Search for the cell housing the specified text and yield its [x, y] center coordinate. 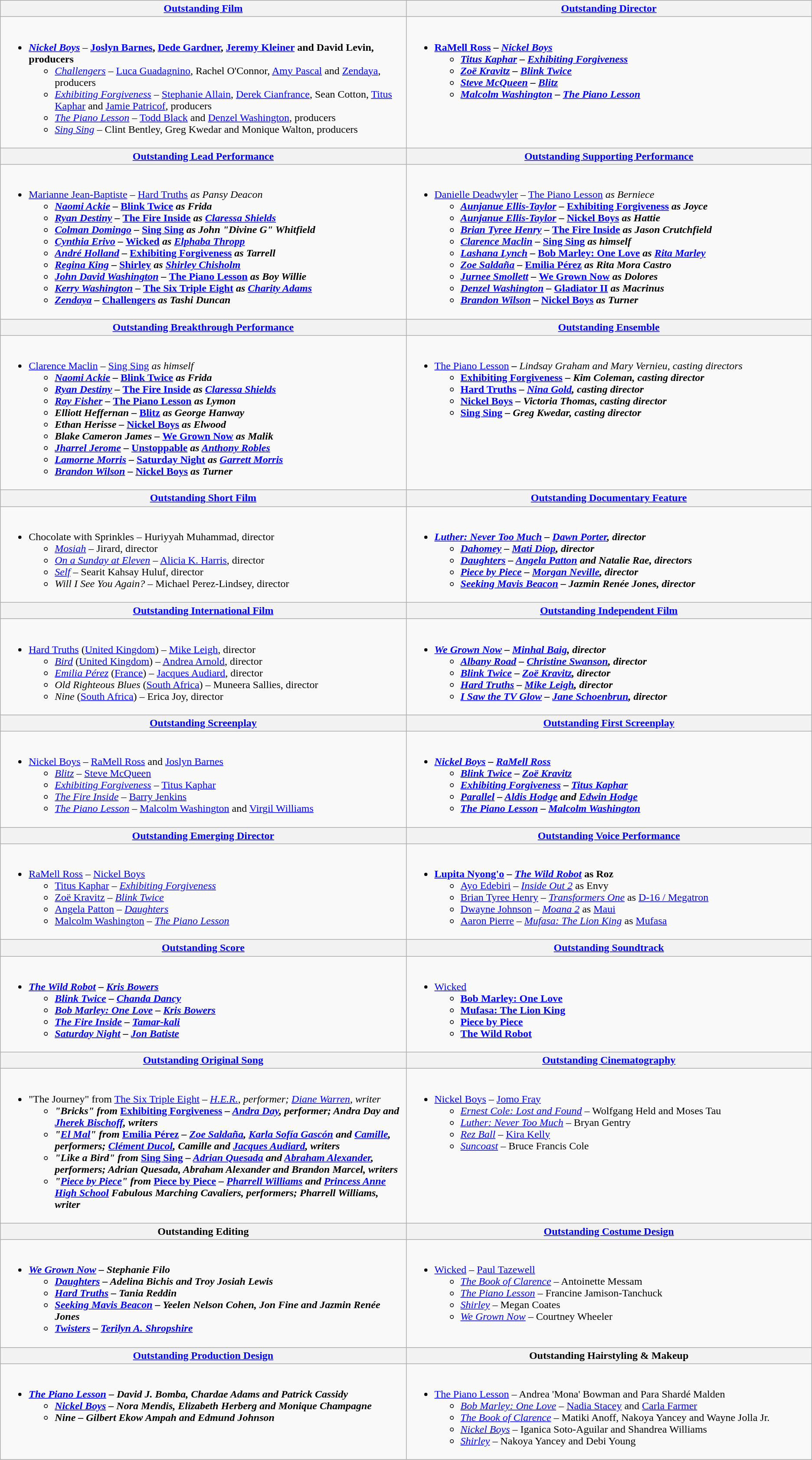
Outstanding Costume Design [609, 1231]
Outstanding Screenplay [203, 723]
Outstanding First Screenplay [609, 723]
WickedBob Marley: One LoveMufasa: The Lion KingPiece by PieceThe Wild Robot [609, 1004]
Outstanding Film [203, 9]
Outstanding Hairstyling & Makeup [609, 1355]
Outstanding Editing [203, 1231]
Outstanding Soundtrack [609, 948]
Outstanding Independent Film [609, 610]
Outstanding Director [609, 9]
Outstanding Original Song [203, 1060]
Outstanding Documentary Feature [609, 498]
Outstanding International Film [203, 610]
Outstanding Score [203, 948]
Outstanding Ensemble [609, 327]
The Wild Robot – Kris BowersBlink Twice – Chanda DancyBob Marley: One Love – Kris BowersThe Fire Inside – Tamar-kaliSaturday Night – Jon Batiste [203, 1004]
RaMell Ross – Nickel BoysTitus Kaphar – Exhibiting ForgivenessZoë Kravitz – Blink TwiceSteve McQueen – BlitzMalcolm Washington – The Piano Lesson [609, 82]
Outstanding Production Design [203, 1355]
Outstanding Cinematography [609, 1060]
Outstanding Supporting Performance [609, 156]
Outstanding Voice Performance [609, 835]
RaMell Ross – Nickel BoysTitus Kaphar – Exhibiting ForgivenessZoë Kravitz – Blink TwiceAngela Patton – DaughtersMalcolm Washington – The Piano Lesson [203, 892]
Outstanding Short Film [203, 498]
Outstanding Breakthrough Performance [203, 327]
Outstanding Lead Performance [203, 156]
Outstanding Emerging Director [203, 835]
